Capture the cell that displays the provided text and extract its [x, y] central coordinate. 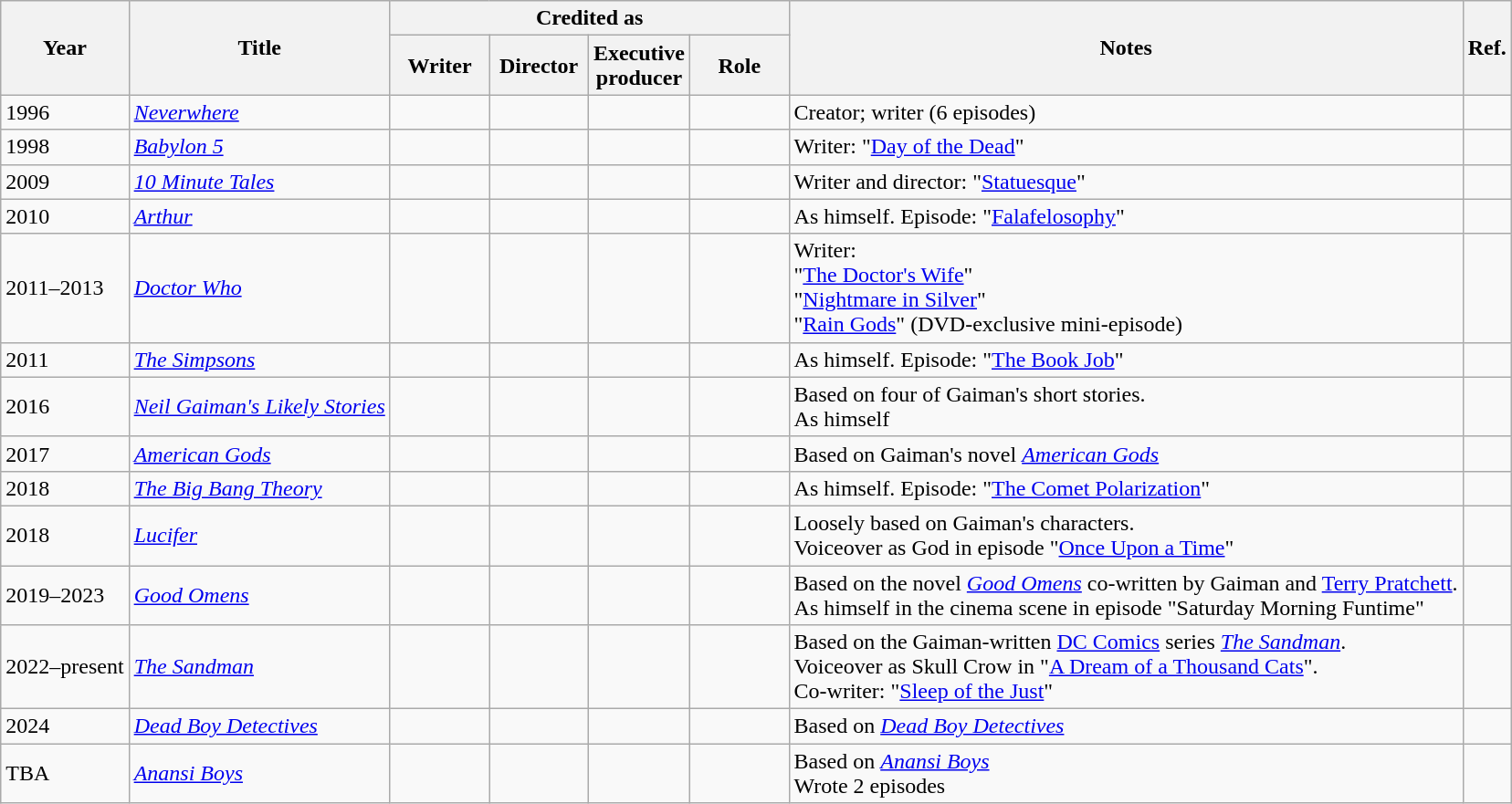
Credited as [590, 18]
Based on four of Gaiman's short stories.As himself [1126, 407]
2011–2013 [65, 288]
10 Minute Tales [259, 182]
Role [740, 66]
Doctor Who [259, 288]
2009 [65, 182]
The Simpsons [259, 360]
Title [259, 47]
Director [539, 66]
Loosely based on Gaiman's characters.Voiceover as God in episode "Once Upon a Time" [1126, 535]
2017 [65, 454]
2024 [65, 726]
Anansi Boys [259, 774]
2010 [65, 216]
Based on Anansi BoysWrote 2 episodes [1126, 774]
Neil Gaiman's Likely Stories [259, 407]
Good Omens [259, 595]
Notes [1126, 47]
As himself. Episode: "Falafelosophy" [1126, 216]
Writer [440, 66]
1998 [65, 147]
American Gods [259, 454]
2016 [65, 407]
2019–2023 [65, 595]
Executive producer [639, 66]
As himself. Episode: "The Book Job" [1126, 360]
Creator; writer (6 episodes) [1126, 112]
Based on Dead Boy Detectives [1126, 726]
Writer and director: "Statuesque" [1126, 182]
Based on Gaiman's novel American Gods [1126, 454]
Based on the Gaiman-written DC Comics series The Sandman.Voiceover as Skull Crow in "A Dream of a Thousand Cats".Co-writer: "Sleep of the Just" [1126, 667]
The Big Bang Theory [259, 488]
2011 [65, 360]
The Sandman [259, 667]
Year [65, 47]
Neverwhere [259, 112]
Writer: "Day of the Dead" [1126, 147]
Lucifer [259, 535]
Arthur [259, 216]
TBA [65, 774]
Ref. [1486, 47]
Babylon 5 [259, 147]
Dead Boy Detectives [259, 726]
As himself. Episode: "The Comet Polarization" [1126, 488]
2022–present [65, 667]
1996 [65, 112]
Writer:"The Doctor's Wife""Nightmare in Silver""Rain Gods" (DVD-exclusive mini-episode) [1126, 288]
Based on the novel Good Omens co-written by Gaiman and Terry Pratchett.As himself in the cinema scene in episode "Saturday Morning Funtime" [1126, 595]
